Locate the cell with the specified text and output its (x, y) center coordinate. 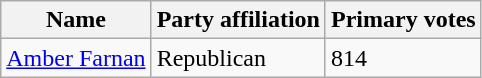
Primary votes (403, 20)
Name (76, 20)
Amber Farnan (76, 58)
Republican (238, 58)
Party affiliation (238, 20)
814 (403, 58)
